Determine the [x, y] coordinate at the center of the cell enclosing the given text.  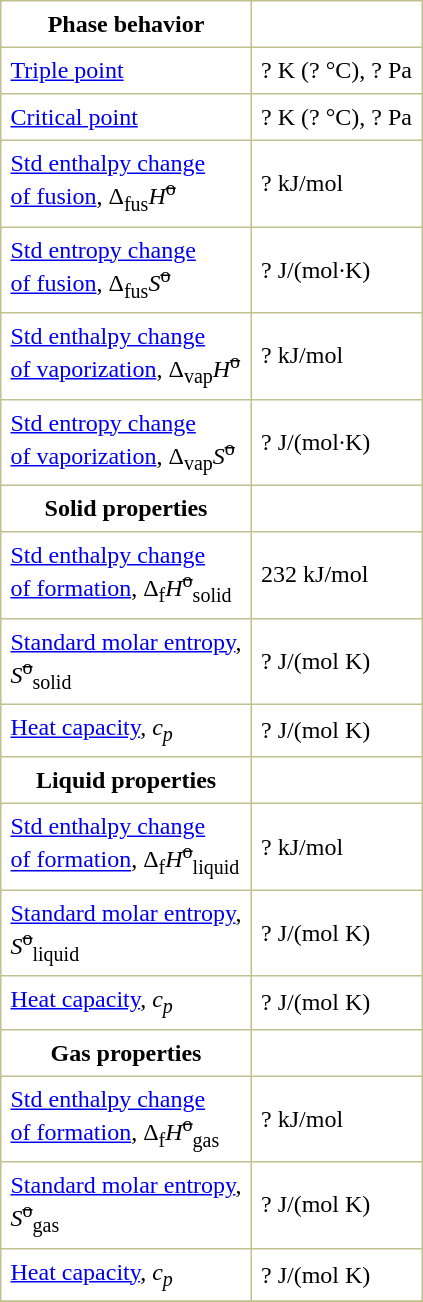
Standard molar entropy,Sogas [126, 1205]
Std enthalpy changeof formation, ΔfHosolid [126, 575]
Liquid properties [126, 780]
Gas properties [126, 1052]
Std enthalpy changeof vaporization, ΔvapHo [126, 356]
Std entropy changeof fusion, ΔfusSo [126, 270]
Std entropy changeof vaporization, ΔvapSo [126, 442]
Standard molar entropy,Soliquid [126, 933]
Phase behavior [126, 24]
Critical point [126, 117]
Std enthalpy changeof formation, ΔfHogas [126, 1119]
Solid properties [126, 508]
Std enthalpy changeof fusion, ΔfusHo [126, 183]
Std enthalpy changeof formation, ΔfHoliquid [126, 847]
Triple point [126, 70]
232 kJ/mol [336, 575]
Standard molar entropy,Sosolid [126, 661]
